Search for the cell housing the specified text and yield its (x, y) center coordinate. 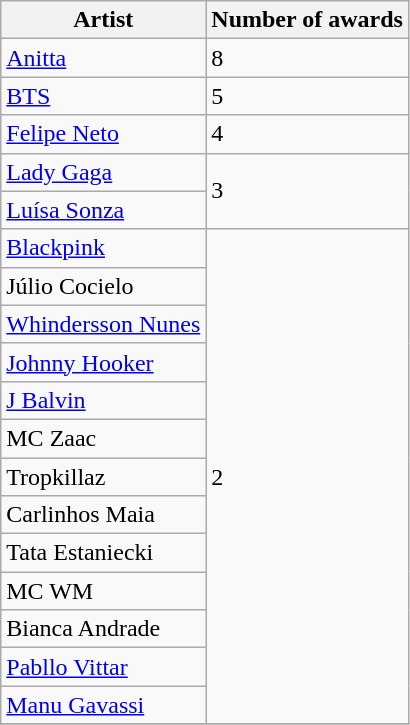
Luísa Sonza (104, 210)
Júlio Cocielo (104, 286)
MC Zaac (104, 438)
Whindersson Nunes (104, 324)
BTS (104, 96)
Anitta (104, 58)
Felipe Neto (104, 134)
Pabllo Vittar (104, 667)
Artist (104, 20)
2 (308, 476)
Blackpink (104, 248)
Carlinhos Maia (104, 515)
Bianca Andrade (104, 629)
Tata Estaniecki (104, 553)
MC WM (104, 591)
Number of awards (308, 20)
4 (308, 134)
Manu Gavassi (104, 705)
Tropkillaz (104, 477)
5 (308, 96)
Lady Gaga (104, 172)
Johnny Hooker (104, 362)
3 (308, 191)
J Balvin (104, 400)
8 (308, 58)
